Scan for the cell matching the given text and deliver its (x, y) coordinate at center. 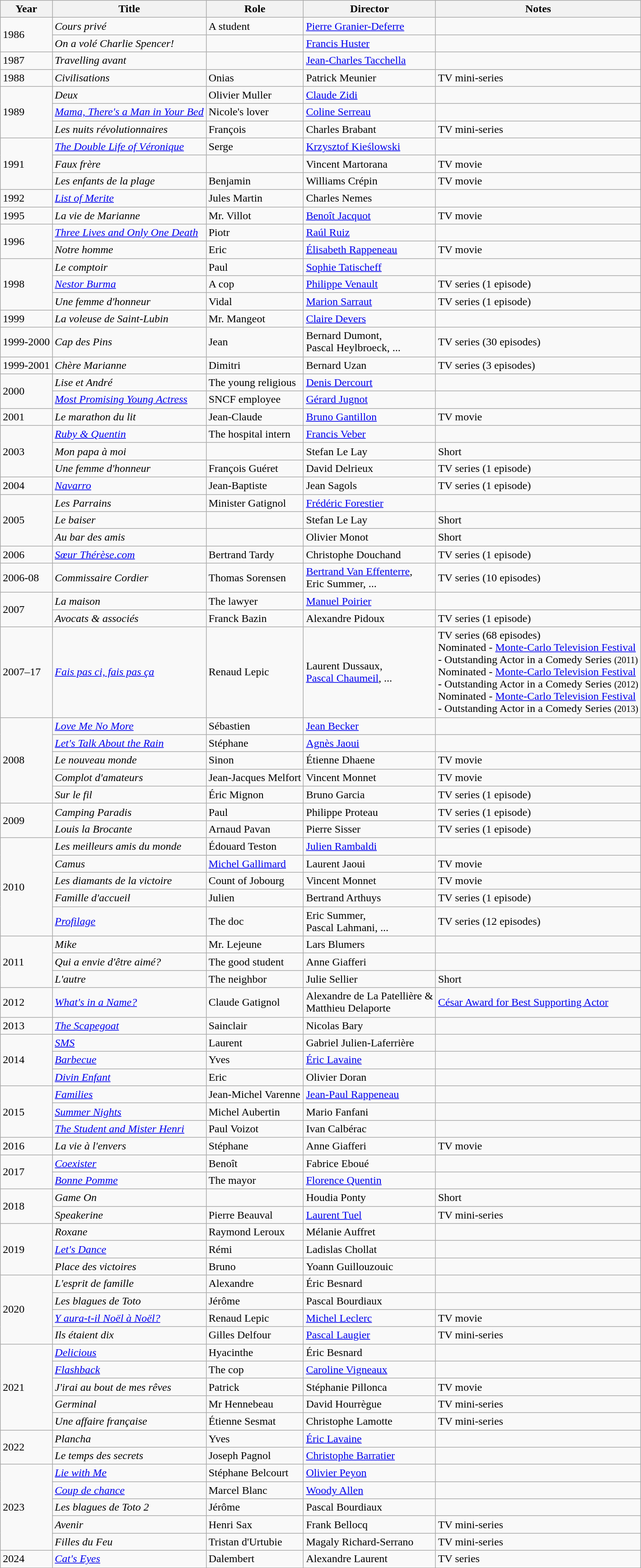
1987 (26, 61)
Les blagues de Toto (129, 1301)
The young religious (255, 382)
Mr Hennebeau (255, 1404)
Famille d'accueil (129, 898)
2022 (26, 1447)
Christophe Douchand (370, 555)
The hospital intern (255, 434)
Mama, There's a Man in Your Bed (129, 112)
Jean-Michel Varenne (255, 1094)
Laurent Jaoui (370, 864)
2006-08 (26, 578)
Frédéric Forestier (370, 503)
Vidal (255, 301)
Sophie Tatischeff (370, 267)
Alexandre Pidoux (370, 618)
2019 (26, 1249)
Thomas Sorensen (255, 578)
Raúl Ruiz (370, 233)
Mario Fanfani (370, 1111)
Olivier Doran (370, 1077)
Le nouveau monde (129, 760)
1986 (26, 35)
Frank Bellocq (370, 1525)
1995 (26, 216)
1991 (26, 164)
1999-2001 (26, 365)
2021 (26, 1387)
Florence Quentin (370, 1181)
Nicolas Bary (370, 1026)
1996 (26, 241)
Christophe Barratier (370, 1456)
Bertrand Arthuys (370, 898)
Alexandre (255, 1284)
Caroline Vigneaux (370, 1370)
2006 (26, 555)
Louis la Brocante (129, 829)
TV series (538, 1559)
Michel Leclerc (370, 1318)
Une affaire française (129, 1421)
Onias (255, 78)
Let's Dance (129, 1249)
Three Lives and Only One Death (129, 233)
Profilage (129, 921)
L'autre (129, 979)
Bertrand Van Effenterre, Eric Summer, ... (370, 578)
Sinon (255, 760)
Vincent Martorana (370, 164)
Director (370, 9)
Pierre Beauval (255, 1215)
Notre homme (129, 250)
Agnès Jaoui (370, 743)
TV series (10 episodes) (538, 578)
Count of Jobourg (255, 881)
Ivan Calbérac (370, 1129)
2013 (26, 1026)
Filles du Feu (129, 1542)
Édouard Teston (255, 846)
Mélanie Auffret (370, 1232)
Les diamants de la victoire (129, 881)
L'esprit de famille (129, 1284)
Henri Sax (255, 1525)
Woody Allen (370, 1490)
Benjamin (255, 181)
Franck Bazin (255, 618)
J'irai au bout de mes rêves (129, 1387)
Ladislas Chollat (370, 1249)
Claude Gatignol (255, 1003)
Most Promising Young Actress (129, 400)
Fabrice Eboué (370, 1163)
François (255, 129)
Gérard Jugnot (370, 400)
2011 (26, 962)
Piotr (255, 233)
Serge (255, 146)
Le comptoir (129, 267)
The Scapegoat (129, 1026)
Bernard Dumont, Pascal Heylbroeck, ... (370, 342)
Nestor Burma (129, 284)
2016 (26, 1146)
Étienne Dhaene (370, 760)
Mr. Mangeot (255, 319)
Tristan d'Urtubie (255, 1542)
Bruno Garcia (370, 795)
The mayor (255, 1181)
2008 (26, 760)
TV series (3 episodes) (538, 365)
Jean Becker (370, 726)
Ruby & Quentin (129, 434)
Au bar des amis (129, 537)
Bertrand Tardy (255, 555)
Laurent Tuel (370, 1215)
Benoît (255, 1163)
Magaly Richard-Serrano (370, 1542)
Jules Martin (255, 198)
2015 (26, 1111)
2003 (26, 451)
What's in a Name? (129, 1003)
David Delrieux (370, 468)
Julien (255, 898)
Patrick (255, 1387)
Les blagues de Toto 2 (129, 1507)
Eric Summer,Pascal Lahmani, ... (370, 921)
Jean-Jacques Melfort (255, 777)
Houdia Ponty (370, 1198)
Speakerine (129, 1215)
1999 (26, 319)
Faux frère (129, 164)
2009 (26, 820)
La vie de Marianne (129, 216)
Flashback (129, 1370)
Love Me No More (129, 726)
2001 (26, 417)
Minister Gatignol (255, 503)
Claire Devers (370, 319)
Pascal Laugier (370, 1335)
Delicious (129, 1352)
Arnaud Pavan (255, 829)
1992 (26, 198)
Bonne Pomme (129, 1181)
The neighbor (255, 979)
Stéphane Belcourt (255, 1473)
List of Merite (129, 198)
The doc (255, 921)
Les nuits révolutionnaires (129, 129)
Year (26, 9)
Jean Sagols (370, 485)
François Guéret (255, 468)
Jean-Paul Rappeneau (370, 1094)
Les meilleurs amis du monde (129, 846)
Roxane (129, 1232)
Michel Gallimard (255, 864)
César Award for Best Supporting Actor (538, 1003)
Cat's Eyes (129, 1559)
Lars Blumers (370, 945)
Bernard Uzan (370, 365)
Les Parrains (129, 503)
Coexister (129, 1163)
Sœur Thérèse.com (129, 555)
Place des victoires (129, 1267)
Le baiser (129, 520)
Manuel Poirier (370, 601)
Role (255, 9)
Stéphanie Pillonca (370, 1387)
2014 (26, 1060)
Divin Enfant (129, 1077)
2005 (26, 520)
Deux (129, 95)
Benoît Jacquot (370, 216)
TV series (30 episodes) (538, 342)
Rémi (255, 1249)
Complot d'amateurs (129, 777)
The Double Life of Véronique (129, 146)
La vie à l'envers (129, 1146)
Camping Paradis (129, 812)
Notes (538, 9)
Chère Marianne (129, 365)
Navarro (129, 485)
Sur le fil (129, 795)
The Student and Mister Henri (129, 1129)
Let's Talk About the Rain (129, 743)
On a volé Charlie Spencer! (129, 43)
Game On (129, 1198)
Jean (255, 342)
Bruno (255, 1267)
Fais pas ci, fais pas ça (129, 672)
Philippe Proteau (370, 812)
Plancha (129, 1439)
Christophe Lamotte (370, 1421)
Gilles Delfour (255, 1335)
2017 (26, 1172)
Jean-Baptiste (255, 485)
Alexandre Laurent (370, 1559)
Lie with Me (129, 1473)
A student (255, 26)
Avenir (129, 1525)
Laurent (255, 1043)
Olivier Monot (370, 537)
2023 (26, 1507)
Élisabeth Rappeneau (370, 250)
TV series (12 episodes) (538, 921)
2018 (26, 1206)
SNCF employee (255, 400)
Charles Nemes (370, 198)
1999-2000 (26, 342)
Pierre Sisser (370, 829)
1989 (26, 112)
2020 (26, 1309)
Krzysztof Kieślowski (370, 146)
Yoann Guillouzouic (370, 1267)
2007–17 (26, 672)
The cop (255, 1370)
Travelling avant (129, 61)
Julien Rambaldi (370, 846)
1998 (26, 284)
Olivier Peyon (370, 1473)
Mr. Villot (255, 216)
La maison (129, 601)
Éric Mignon (255, 795)
Raymond Leroux (255, 1232)
2007 (26, 610)
Williams Crépin (370, 181)
David Hourrègue (370, 1404)
Avocats & associés (129, 618)
Hyacinthe (255, 1352)
Gabriel Julien-Laferrière (370, 1043)
The good student (255, 962)
Marcel Blanc (255, 1490)
Patrick Meunier (370, 78)
Germinal (129, 1404)
Philippe Venault (370, 284)
Charles Brabant (370, 129)
Y aura-t-il Noël à Noël? (129, 1318)
2000 (26, 391)
Olivier Muller (255, 95)
The lawyer (255, 601)
SMS (129, 1043)
Ils étaient dix (129, 1335)
2010 (26, 887)
Qui a envie d'être aimé? (129, 962)
2004 (26, 485)
Michel Aubertin (255, 1111)
Dimitri (255, 365)
Jean-Charles Tacchella (370, 61)
1988 (26, 78)
A cop (255, 284)
Mon papa à moi (129, 451)
Commissaire Cordier (129, 578)
Marion Sarraut (370, 301)
Julie Sellier (370, 979)
Sébastien (255, 726)
2012 (26, 1003)
Summer Nights (129, 1111)
La voleuse de Saint-Lubin (129, 319)
Cap des Pins (129, 342)
Étienne Sesmat (255, 1421)
Barbecue (129, 1060)
Claude Zidi (370, 95)
Families (129, 1094)
Francis Veber (370, 434)
Coline Serreau (370, 112)
Le temps des secrets (129, 1456)
Les enfants de la plage (129, 181)
Sainclair (255, 1026)
Bruno Gantillon (370, 417)
Civilisations (129, 78)
Nicole's lover (255, 112)
Pierre Granier-Deferre (370, 26)
Title (129, 9)
Alexandre de La Patellière & Matthieu Delaporte (370, 1003)
Jean-Claude (255, 417)
Denis Dercourt (370, 382)
Joseph Pagnol (255, 1456)
Lise et André (129, 382)
Cours privé (129, 26)
Francis Huster (370, 43)
Laurent Dussaux, Pascal Chaumeil, ... (370, 672)
Camus (129, 864)
Mike (129, 945)
Mr. Lejeune (255, 945)
Dalembert (255, 1559)
2024 (26, 1559)
Le marathon du lit (129, 417)
Paul Voizot (255, 1129)
Coup de chance (129, 1490)
